Find where the given text appears and provide that cell's center as (X, Y) coordinate. 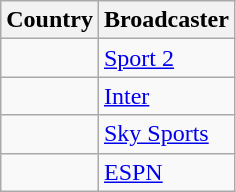
Broadcaster (166, 20)
Sky Sports (166, 134)
Country (50, 20)
Sport 2 (166, 58)
Inter (166, 96)
ESPN (166, 172)
